Find where the given text appears and provide that cell's center as [X, Y] coordinate. 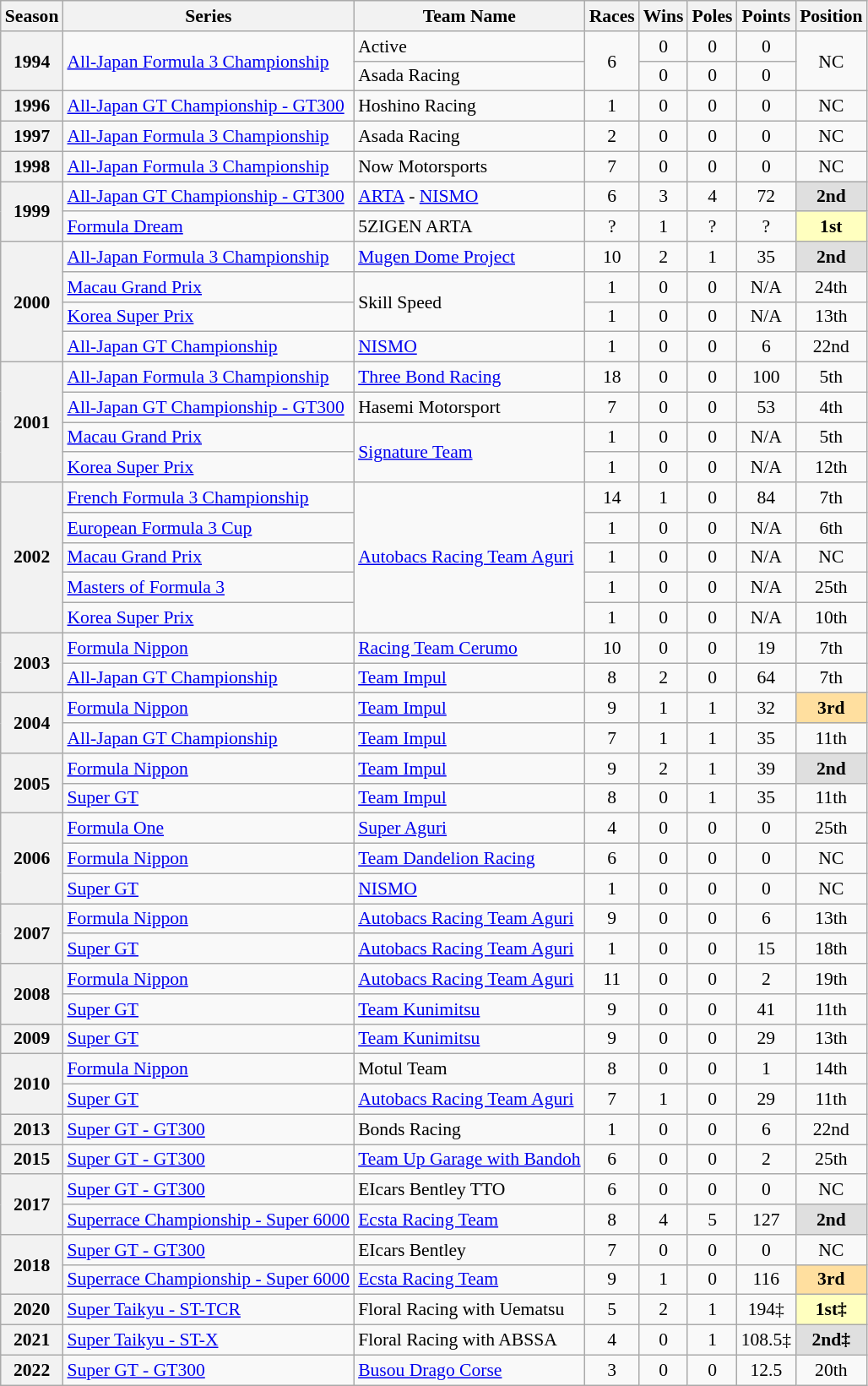
Position [831, 16]
Super Aguri [469, 829]
EIcars Bentley [469, 1250]
194‡ [767, 1310]
100 [767, 378]
14th [831, 1069]
12.5 [767, 1370]
French Formula 3 Championship [208, 497]
32 [767, 709]
6th [831, 528]
Points [767, 16]
2003 [32, 662]
2005 [32, 784]
2nd‡ [831, 1340]
108.5‡ [767, 1340]
127 [767, 1220]
Wins [664, 16]
20th [831, 1370]
Races [612, 16]
Bonds Racing [469, 1129]
11 [612, 979]
1st‡ [831, 1310]
53 [767, 407]
18 [612, 378]
2020 [32, 1310]
Formula Dream [208, 227]
12th [831, 468]
2004 [32, 723]
19th [831, 979]
Three Bond Racing [469, 378]
EIcars Bentley TTO [469, 1190]
ARTA - NISMO [469, 197]
Motul Team [469, 1069]
1994 [32, 61]
1st [831, 227]
Skill Speed [469, 302]
41 [767, 1009]
4th [831, 407]
1996 [32, 106]
2021 [32, 1340]
Hasemi Motorsport [469, 407]
2017 [32, 1204]
Masters of Formula 3 [208, 588]
Super Taikyu - ST-TCR [208, 1310]
19 [767, 648]
15 [767, 949]
72 [767, 197]
Team Name [469, 16]
Floral Racing with Uematsu [469, 1310]
5ZIGEN ARTA [469, 227]
2006 [32, 858]
10th [831, 618]
2022 [32, 1370]
Team Up Garage with Bandoh [469, 1160]
24th [831, 287]
Hoshino Racing [469, 106]
2000 [32, 302]
2007 [32, 934]
18th [831, 949]
2015 [32, 1160]
2018 [32, 1265]
2013 [32, 1129]
2009 [32, 1039]
Signature Team [469, 453]
Poles [712, 16]
84 [767, 497]
64 [767, 678]
2008 [32, 993]
Floral Racing with ABSSA [469, 1340]
European Formula 3 Cup [208, 528]
1997 [32, 137]
2001 [32, 422]
2010 [32, 1084]
Mugen Dome Project [469, 257]
Series [208, 16]
Now Motorsports [469, 166]
Team Dandelion Racing [469, 859]
1999 [32, 211]
2002 [32, 557]
Racing Team Cerumo [469, 648]
Busou Drago Corse [469, 1370]
14 [612, 497]
1998 [32, 166]
Active [469, 46]
39 [767, 769]
Season [32, 16]
116 [767, 1280]
Super Taikyu - ST-X [208, 1340]
Formula One [208, 829]
